Return the (x, y) coordinate for the center point of the cell that contains the specified text.  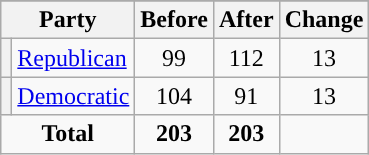
Democratic (74, 96)
After (246, 20)
Party (68, 20)
Change (324, 20)
99 (174, 58)
91 (246, 96)
104 (174, 96)
Total (68, 134)
Before (174, 20)
112 (246, 58)
Republican (74, 58)
